From the cell containing the given text, extract its center point as [x, y] coordinate. 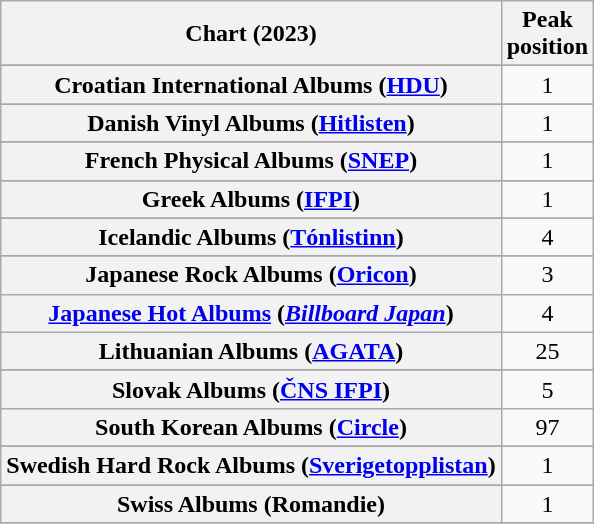
25 [547, 351]
Japanese Rock Albums (Oricon) [251, 275]
Greek Albums (IFPI) [251, 199]
Swiss Albums (Romandie) [251, 503]
Peakposition [547, 34]
French Physical Albums (SNEP) [251, 161]
Chart (2023) [251, 34]
Swedish Hard Rock Albums (Sverigetopplistan) [251, 465]
3 [547, 275]
Croatian International Albums (HDU) [251, 85]
5 [547, 389]
South Korean Albums (Circle) [251, 427]
Danish Vinyl Albums (Hitlisten) [251, 123]
Lithuanian Albums (AGATA) [251, 351]
Japanese Hot Albums (Billboard Japan) [251, 313]
97 [547, 427]
Icelandic Albums (Tónlistinn) [251, 237]
Slovak Albums (ČNS IFPI) [251, 389]
